Provide the (X, Y) coordinate of the cell's center where the given text is located.  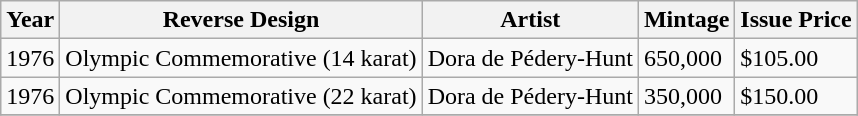
$150.00 (796, 96)
Mintage (686, 20)
Year (30, 20)
Issue Price (796, 20)
Olympic Commemorative (22 karat) (241, 96)
$105.00 (796, 58)
650,000 (686, 58)
Olympic Commemorative (14 karat) (241, 58)
Reverse Design (241, 20)
350,000 (686, 96)
Artist (530, 20)
